Pinpoint the cell where the given text exists, returning its (x, y) midpoint coordinate. 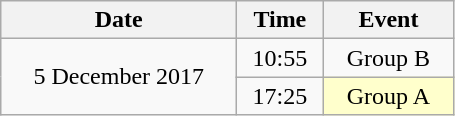
10:55 (280, 58)
Time (280, 20)
Date (119, 20)
Group B (388, 58)
5 December 2017 (119, 77)
Group A (388, 96)
17:25 (280, 96)
Event (388, 20)
